Scan for the cell matching the given text and deliver its [X, Y] coordinate at center. 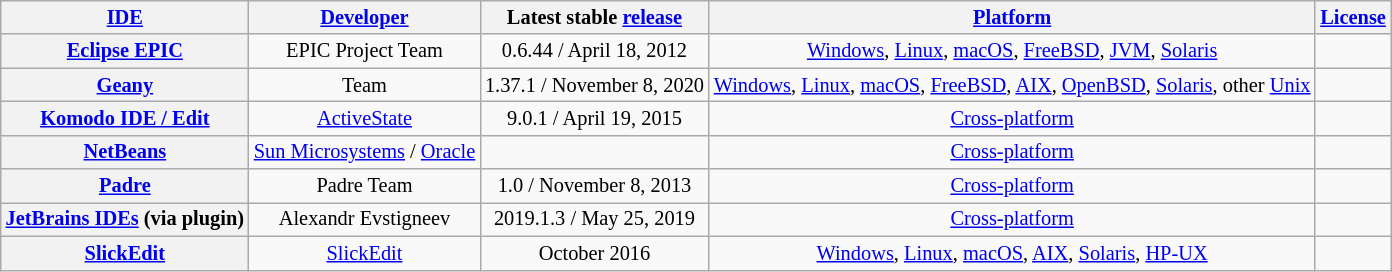
Geany [125, 85]
NetBeans [125, 152]
Windows, Linux, macOS, FreeBSD, JVM, Solaris [1012, 51]
JetBrains IDEs (via plugin) [125, 219]
2019.1.3 / May 25, 2019 [594, 219]
0.6.44 / April 18, 2012 [594, 51]
Latest stable release [594, 17]
9.0.1 / April 19, 2015 [594, 118]
1.0 / November 8, 2013 [594, 186]
Sun Microsystems / Oracle [364, 152]
Windows, Linux, macOS, FreeBSD, AIX, OpenBSD, Solaris, other Unix [1012, 85]
Windows, Linux, macOS, AIX, Solaris, HP-UX [1012, 253]
Padre Team [364, 186]
License [1352, 17]
1.37.1 / November 8, 2020 [594, 85]
Alexandr Evstigneev [364, 219]
Padre [125, 186]
October 2016 [594, 253]
Developer [364, 17]
Platform [1012, 17]
IDE [125, 17]
ActiveState [364, 118]
Eclipse EPIC [125, 51]
Komodo IDE / Edit [125, 118]
Team [364, 85]
EPIC Project Team [364, 51]
